Scan for the cell matching the given text and deliver its (x, y) coordinate at center. 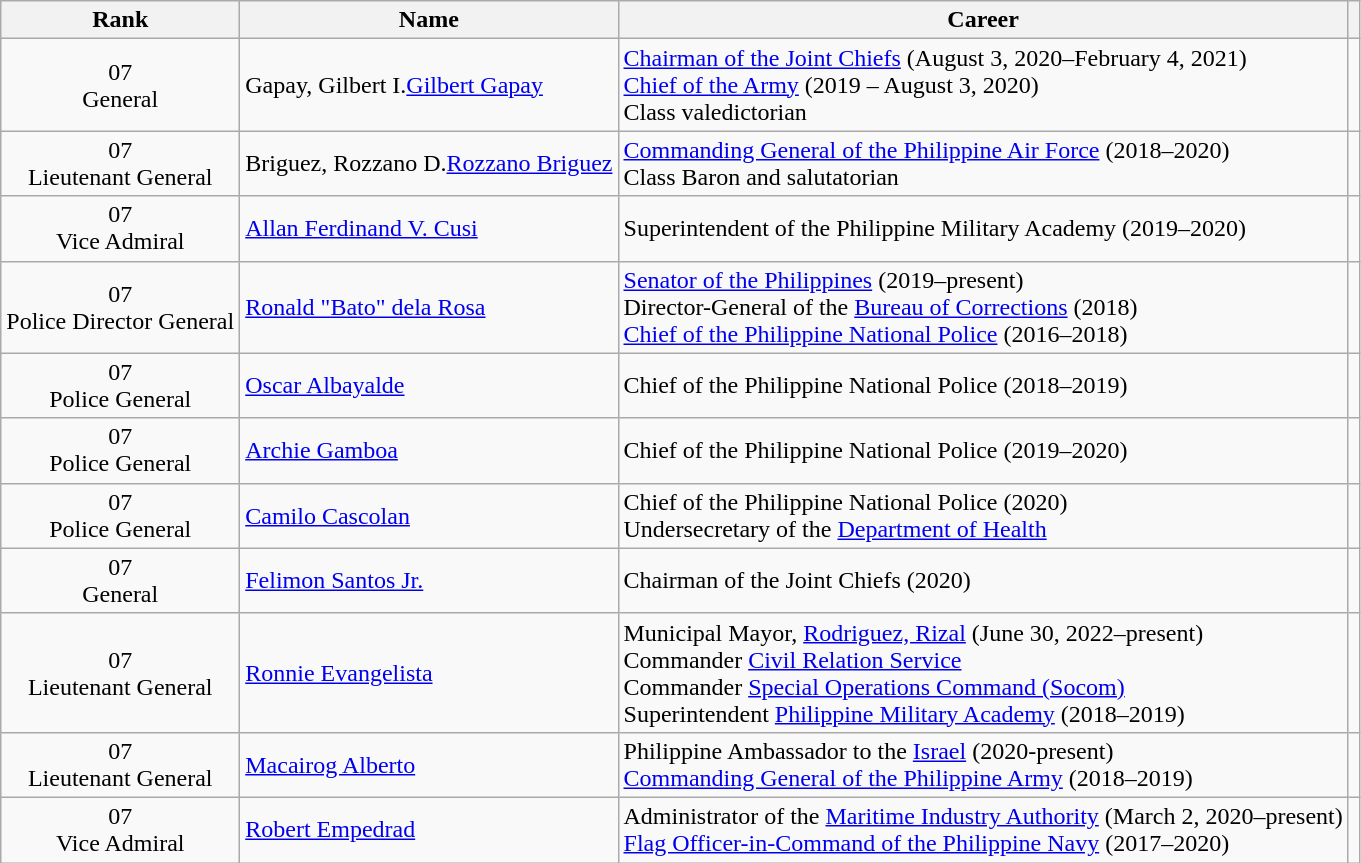
Allan Ferdinand V. Cusi (429, 228)
Ronnie Evangelista (429, 672)
Felimon Santos Jr. (429, 580)
Chief of the Philippine National Police (2019–2020) (983, 450)
Archie Gamboa (429, 450)
Chairman of the Joint Chiefs (2020) (983, 580)
Robert Empedrad (429, 830)
Philippine Ambassador to the Israel (2020-present)Commanding General of the Philippine Army (2018–2019) (983, 764)
Ronald "Bato" dela Rosa (429, 307)
Chairman of the Joint Chiefs (August 3, 2020–February 4, 2021)Chief of the Army (2019 – August 3, 2020)Class valedictorian (983, 85)
Chief of the Philippine National Police (2018–2019) (983, 386)
Career (983, 20)
Gapay, Gilbert I.Gilbert Gapay (429, 85)
Name (429, 20)
Macairog Alberto (429, 764)
Oscar Albayalde (429, 386)
Superintendent of the Philippine Military Academy (2019–2020) (983, 228)
Briguez, Rozzano D.Rozzano Briguez (429, 164)
Administrator of the Maritime Industry Authority (March 2, 2020–present)Flag Officer-in-Command of the Philippine Navy (2017–2020) (983, 830)
Rank (120, 20)
Camilo Cascolan (429, 516)
Chief of the Philippine National Police (2020)Undersecretary of the Department of Health (983, 516)
07Police Director General (120, 307)
Commanding General of the Philippine Air Force (2018–2020)Class Baron and salutatorian (983, 164)
Senator of the Philippines (2019–present)Director-General of the Bureau of Corrections (2018) Chief of the Philippine National Police (2016–2018) (983, 307)
